From the cell containing the given text, extract its center point as [x, y] coordinate. 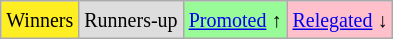
Promoted ↑ [235, 20]
Runners-up [131, 20]
Winners [40, 20]
Relegated ↓ [340, 20]
